Capture the cell that displays the provided text and extract its [X, Y] central coordinate. 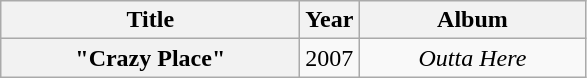
Title [150, 20]
Album [472, 20]
2007 [330, 58]
Outta Here [472, 58]
"Crazy Place" [150, 58]
Year [330, 20]
